Determine the (X, Y) coordinate at the center of the cell enclosing the given text.  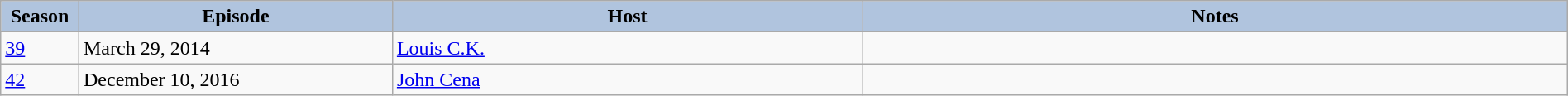
Season (40, 17)
42 (40, 79)
39 (40, 48)
Notes (1216, 17)
John Cena (627, 79)
Louis C.K. (627, 48)
March 29, 2014 (235, 48)
December 10, 2016 (235, 79)
Host (627, 17)
Episode (235, 17)
